Determine the [x, y] coordinate at the center of the cell enclosing the given text.  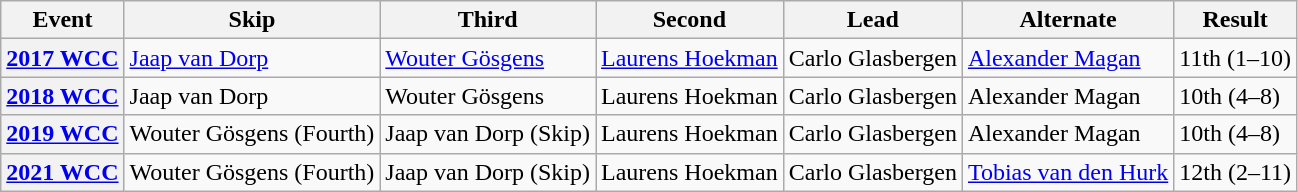
11th (1–10) [1236, 58]
12th (2–11) [1236, 172]
2017 WCC [62, 58]
Alternate [1068, 20]
Tobias van den Hurk [1068, 172]
2018 WCC [62, 96]
Third [488, 20]
Lead [872, 20]
Event [62, 20]
2019 WCC [62, 134]
2021 WCC [62, 172]
Skip [252, 20]
Second [690, 20]
Result [1236, 20]
